For the text-containing cell, return its midpoint in [X, Y] coordinate format. 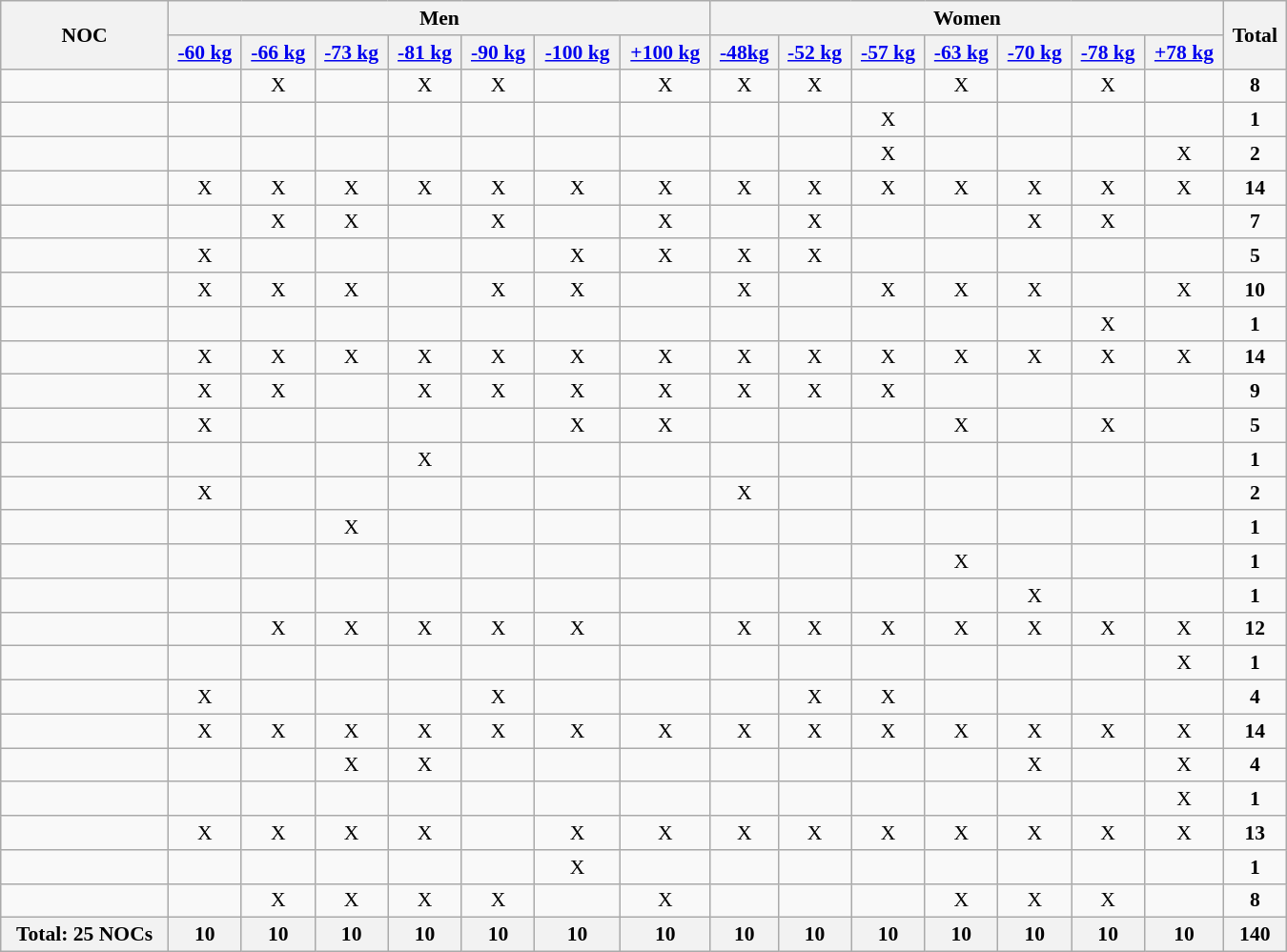
NOC [85, 34]
-90 kg [498, 52]
-60 kg [204, 52]
140 [1255, 935]
-70 kg [1035, 52]
13 [1255, 833]
-66 kg [278, 52]
+100 kg [665, 52]
Total: 25 NOCs [85, 935]
9 [1255, 392]
12 [1255, 629]
-78 kg [1108, 52]
-81 kg [425, 52]
-57 kg [889, 52]
-73 kg [351, 52]
-48kg [744, 52]
+78 kg [1184, 52]
7 [1255, 222]
-63 kg [961, 52]
-52 kg [814, 52]
Men [439, 18]
-100 kg [578, 52]
Women [967, 18]
Total [1255, 34]
